Detect which cell encompasses the target text, then output its (X, Y) center coordinate. 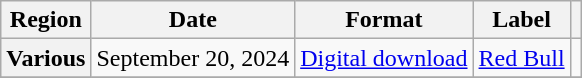
Various (46, 58)
Format (384, 20)
Date (193, 20)
Red Bull (522, 58)
September 20, 2024 (193, 58)
Label (522, 20)
Region (46, 20)
Digital download (384, 58)
